Return [x, y] of the center of cell containing provided text 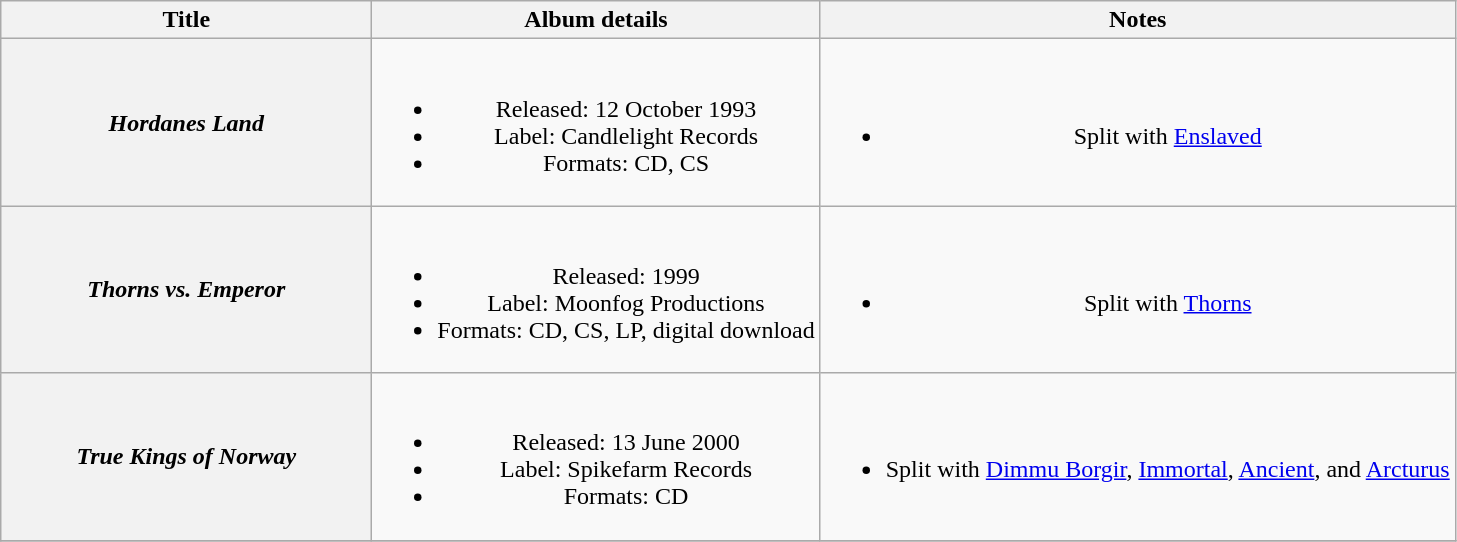
Notes [1138, 20]
Hordanes Land [186, 122]
Split with Enslaved [1138, 122]
Split with Thorns [1138, 290]
Split with Dimmu Borgir, Immortal, Ancient, and Arcturus [1138, 456]
True Kings of Norway [186, 456]
Released: 13 June 2000Label: Spikefarm RecordsFormats: CD [596, 456]
Released: 12 October 1993Label: Candlelight RecordsFormats: CD, CS [596, 122]
Title [186, 20]
Album details [596, 20]
Thorns vs. Emperor [186, 290]
Released: 1999Label: Moonfog ProductionsFormats: CD, CS, LP, digital download [596, 290]
